Detect which cell encompasses the target text, then output its [x, y] center coordinate. 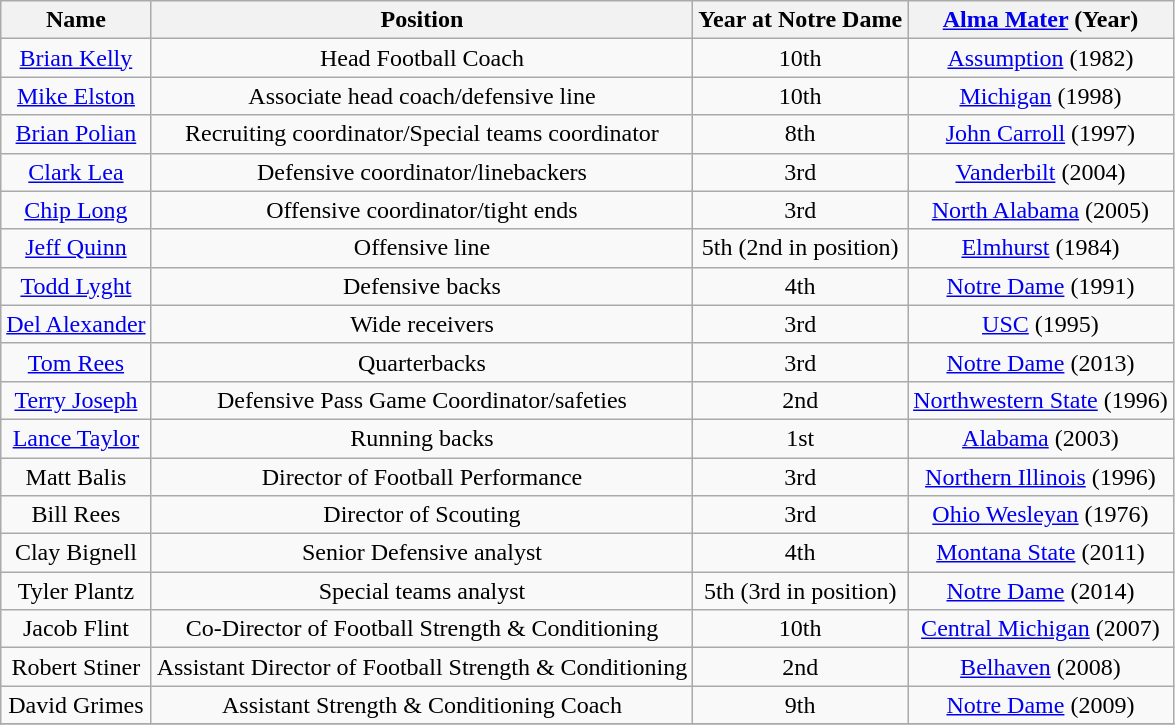
Northern Illinois (1996) [1041, 477]
Assistant Director of Football Strength & Conditioning [422, 667]
Position [422, 20]
John Carroll (1997) [1041, 134]
Quarterbacks [422, 362]
Tom Rees [76, 362]
David Grimes [76, 705]
Central Michigan (2007) [1041, 629]
Running backs [422, 438]
Notre Dame (2009) [1041, 705]
Clay Bignell [76, 553]
5th (2nd in position) [800, 248]
Clark Lea [76, 172]
Brian Polian [76, 134]
Assumption (1982) [1041, 58]
Michigan (1998) [1041, 96]
Jeff Quinn [76, 248]
Defensive backs [422, 286]
Jacob Flint [76, 629]
1st [800, 438]
Special teams analyst [422, 591]
Name [76, 20]
Offensive coordinator/tight ends [422, 210]
Assistant Strength & Conditioning Coach [422, 705]
Tyler Plantz [76, 591]
Matt Balis [76, 477]
9th [800, 705]
Notre Dame (2014) [1041, 591]
Ohio Wesleyan (1976) [1041, 515]
Director of Scouting [422, 515]
Notre Dame (1991) [1041, 286]
Defensive Pass Game Coordinator/safeties [422, 400]
Director of Football Performance [422, 477]
Robert Stiner [76, 667]
Northwestern State (1996) [1041, 400]
Elmhurst (1984) [1041, 248]
Year at Notre Dame [800, 20]
Alma Mater (Year) [1041, 20]
Defensive coordinator/linebackers [422, 172]
Recruiting coordinator/Special teams coordinator [422, 134]
Todd Lyght [76, 286]
North Alabama (2005) [1041, 210]
Montana State (2011) [1041, 553]
8th [800, 134]
Bill Rees [76, 515]
Belhaven (2008) [1041, 667]
Lance Taylor [76, 438]
Wide receivers [422, 324]
USC (1995) [1041, 324]
5th (3rd in position) [800, 591]
Co-Director of Football Strength & Conditioning [422, 629]
Terry Joseph [76, 400]
Brian Kelly [76, 58]
Mike Elston [76, 96]
Associate head coach/defensive line [422, 96]
Senior Defensive analyst [422, 553]
Notre Dame (2013) [1041, 362]
Head Football Coach [422, 58]
Del Alexander [76, 324]
Vanderbilt (2004) [1041, 172]
Alabama (2003) [1041, 438]
Chip Long [76, 210]
Offensive line [422, 248]
